Detect which cell encompasses the target text, then output its (X, Y) center coordinate. 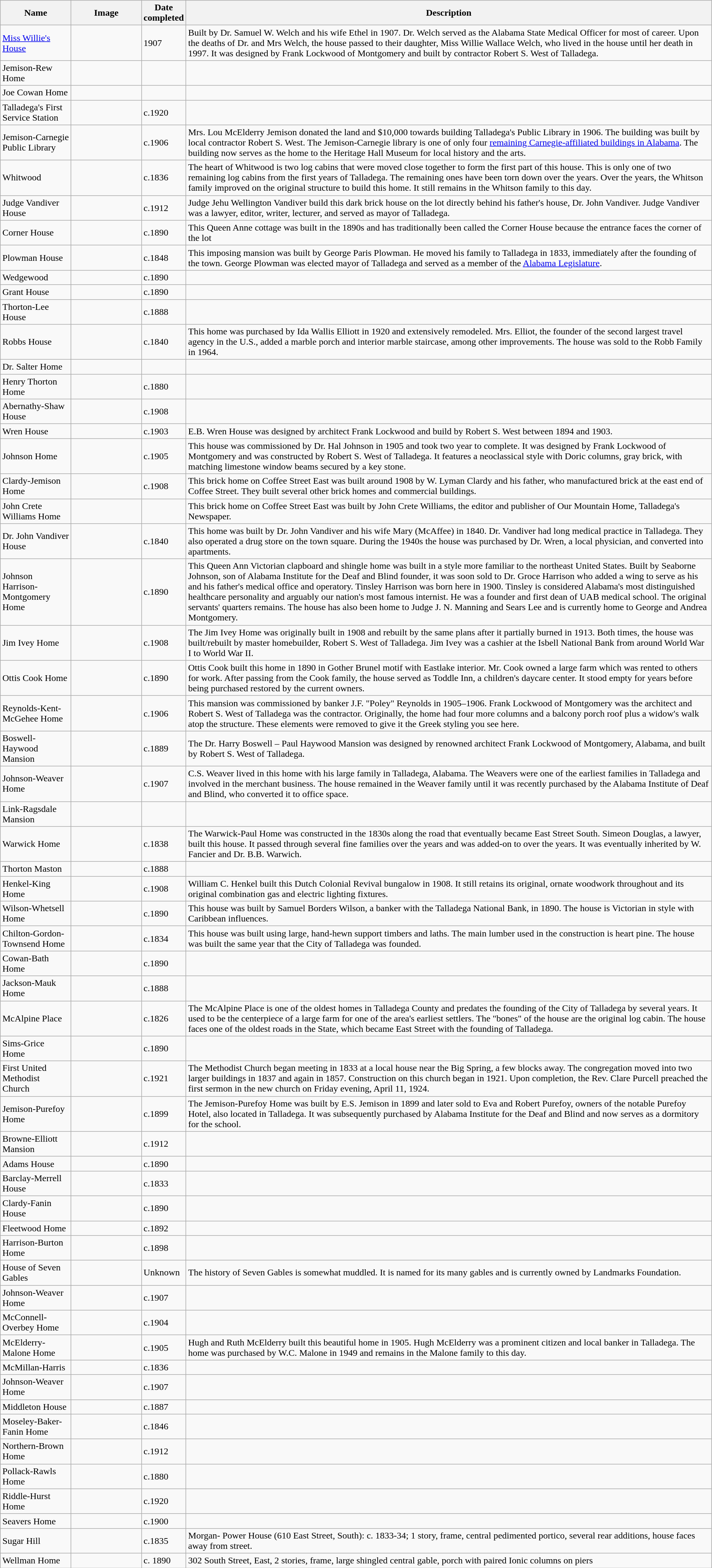
c.1826 (164, 1018)
Northern-Brown Home (36, 1452)
Moseley-Baker-Fanin Home (36, 1426)
Name (36, 13)
c.1899 (164, 1114)
Joe Cowan Home (36, 93)
Boswell-Haywood Mansion (36, 748)
Description (449, 13)
Henry Thorton Home (36, 387)
Wilson-Whetsell Home (36, 914)
Clardy-Fanin House (36, 1208)
Thorton-Lee House (36, 312)
Wedgewood (36, 277)
This Queen Anne cottage was built in the 1890s and has traditionally been called the Corner House because the entrance faces the corner of the lot (449, 233)
c.1904 (164, 1323)
c.1846 (164, 1426)
John Crete Williams Home (36, 511)
Grant House (36, 292)
1907 (164, 43)
c.1848 (164, 257)
c.1834 (164, 938)
McAlpine Place (36, 1018)
Talladega's First Service Station (36, 113)
Fleetwood Home (36, 1228)
Jemison-Rew Home (36, 73)
Thorton Maston (36, 869)
Sims-Grice Home (36, 1049)
Riddle-Hurst Home (36, 1501)
c.1921 (164, 1079)
c.1903 (164, 431)
Reynolds-Kent-McGehee Home (36, 713)
Sugar Hill (36, 1540)
Henkel-King Home (36, 889)
Link-Ragsdale Mansion (36, 813)
First United Methodist Church (36, 1079)
c.1838 (164, 844)
Jackson-Mauk Home (36, 988)
Browne-Elliott Mansion (36, 1144)
Judge Vandiver House (36, 208)
Whitwood (36, 178)
McMillan-Harris (36, 1367)
Barclay-Merrell House (36, 1183)
Jim Ivey Home (36, 643)
302 South Street, East, 2 stories, frame, large shingled central gable, porch with paired Ionic columns on piers (449, 1560)
E.B. Wren House was designed by architect Frank Lockwood and build by Robert S. West between 1894 and 1903. (449, 431)
Wren House (36, 431)
Johnson Harrison-Montgomery Home (36, 592)
c.1889 (164, 748)
McConnell-Overbey Home (36, 1323)
Clardy-Jemison Home (36, 486)
c.1898 (164, 1248)
Wellman Home (36, 1560)
Jemison-Carnegie Public Library (36, 142)
Unknown (164, 1273)
Plowman House (36, 257)
c.1835 (164, 1540)
c.1833 (164, 1183)
c.1887 (164, 1407)
Abernathy-Shaw House (36, 411)
Pollack-Rawls Home (36, 1476)
This brick home on Coffee Street East was built by John Crete Williams, the editor and publisher of Our Mountain Home, Talladega's Newspaper. (449, 511)
Dr. John Vandiver House (36, 541)
Seavers Home (36, 1521)
Dr. Salter Home (36, 367)
The history of Seven Gables is somewhat muddled. It is named for its many gables and is currently owned by Landmarks Foundation. (449, 1273)
c.1892 (164, 1228)
Cowan-Bath Home (36, 964)
Robbs House (36, 342)
Miss Willie's House (36, 43)
Chilton-Gordon-Townsend Home (36, 938)
c.1900 (164, 1521)
Warwick Home (36, 844)
McElderry-Malone Home (36, 1347)
Johnson Home (36, 456)
House of Seven Gables (36, 1273)
Date completed (164, 13)
Harrison-Burton Home (36, 1248)
Adams House (36, 1164)
Image (106, 13)
c. 1890 (164, 1560)
Jemison-Purefoy Home (36, 1114)
Middleton House (36, 1407)
Corner House (36, 233)
Ottis Cook Home (36, 678)
